Search for the cell housing the specified text and yield its [X, Y] center coordinate. 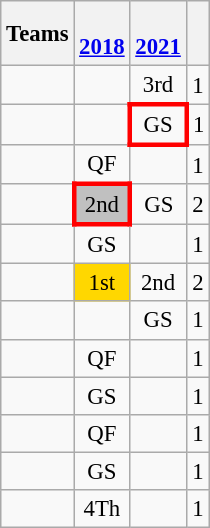
4Th [102, 509]
2018 [102, 34]
Teams [38, 34]
1st [102, 283]
2021 [158, 34]
3rd [158, 86]
